Scan for the cell matching the given text and deliver its (X, Y) coordinate at center. 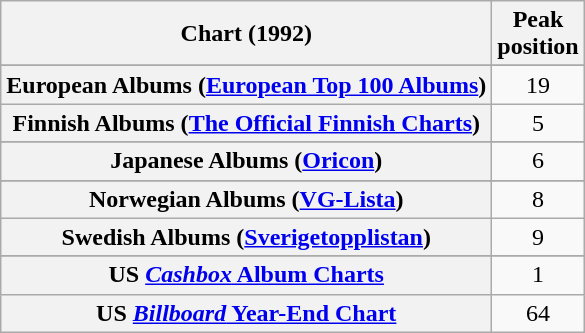
5 (538, 123)
Peakposition (538, 34)
US Cashbox Album Charts (246, 275)
9 (538, 237)
6 (538, 161)
8 (538, 199)
Swedish Albums (Sverigetopplistan) (246, 237)
Japanese Albums (Oricon) (246, 161)
Chart (1992) (246, 34)
64 (538, 313)
Finnish Albums (The Official Finnish Charts) (246, 123)
Norwegian Albums (VG-Lista) (246, 199)
1 (538, 275)
European Albums (European Top 100 Albums) (246, 85)
19 (538, 85)
US Billboard Year-End Chart (246, 313)
